Provide the (x, y) coordinate of the cell's center where the given text is located.  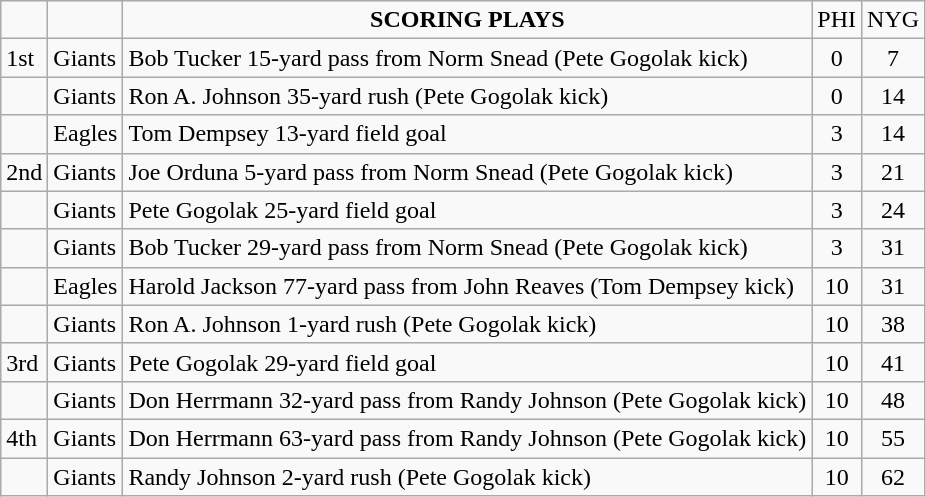
Pete Gogolak 25-yard field goal (468, 210)
PHI (837, 20)
Randy Johnson 2-yard rush (Pete Gogolak kick) (468, 477)
48 (894, 400)
7 (894, 58)
2nd (24, 172)
Tom Dempsey 13-yard field goal (468, 134)
Harold Jackson 77-yard pass from John Reaves (Tom Dempsey kick) (468, 286)
NYG (894, 20)
Bob Tucker 29-yard pass from Norm Snead (Pete Gogolak kick) (468, 248)
Joe Orduna 5-yard pass from Norm Snead (Pete Gogolak kick) (468, 172)
3rd (24, 362)
38 (894, 324)
Don Herrmann 63-yard pass from Randy Johnson (Pete Gogolak kick) (468, 438)
Bob Tucker 15-yard pass from Norm Snead (Pete Gogolak kick) (468, 58)
Pete Gogolak 29-yard field goal (468, 362)
Ron A. Johnson 35-yard rush (Pete Gogolak kick) (468, 96)
Don Herrmann 32-yard pass from Randy Johnson (Pete Gogolak kick) (468, 400)
SCORING PLAYS (468, 20)
1st (24, 58)
21 (894, 172)
Ron A. Johnson 1-yard rush (Pete Gogolak kick) (468, 324)
24 (894, 210)
41 (894, 362)
62 (894, 477)
4th (24, 438)
55 (894, 438)
